For the text-containing cell, return its midpoint in (X, Y) coordinate format. 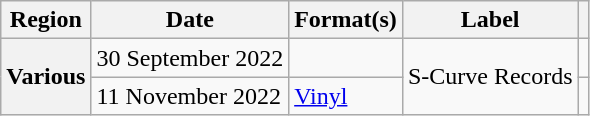
Date (190, 20)
Region (46, 20)
Vinyl (346, 96)
Various (46, 77)
Label (490, 20)
S-Curve Records (490, 77)
11 November 2022 (190, 96)
30 September 2022 (190, 58)
Format(s) (346, 20)
